Locate the cell with the specified text and output its [x, y] center coordinate. 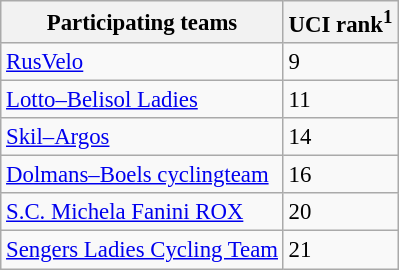
9 [340, 62]
21 [340, 250]
Sengers Ladies Cycling Team [142, 250]
14 [340, 137]
11 [340, 100]
UCI rank1 [340, 22]
16 [340, 175]
Dolmans–Boels cyclingteam [142, 175]
20 [340, 213]
Lotto–Belisol Ladies [142, 100]
Participating teams [142, 22]
RusVelo [142, 62]
S.C. Michela Fanini ROX [142, 213]
Skil–Argos [142, 137]
